Output the [X, Y] coordinate of the center of the cell containing the given text.  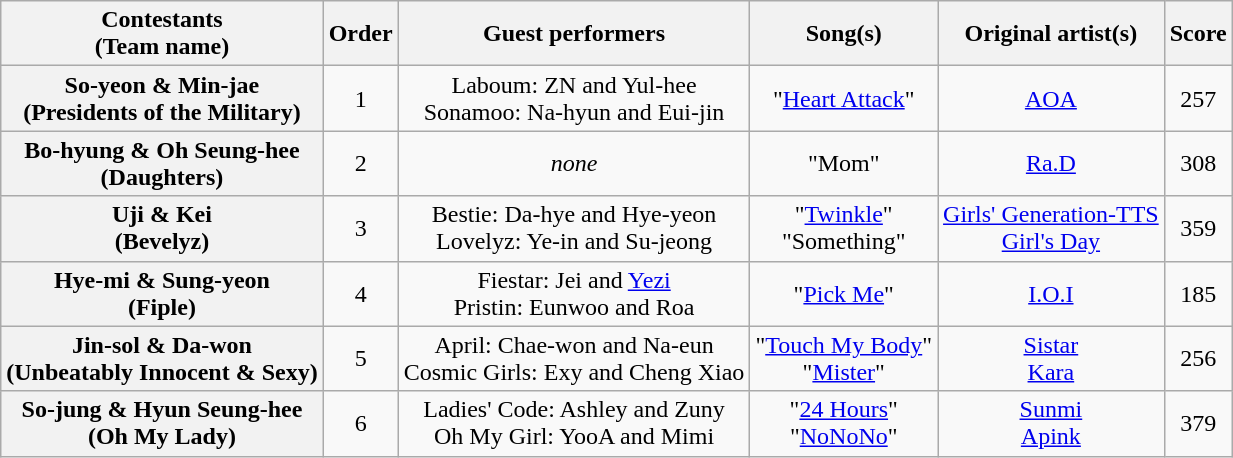
Hye-mi & Sung-yeon(Fiple) [162, 294]
April: Chae-won and Na-eunCosmic Girls: Exy and Cheng Xiao [574, 358]
Score [1198, 34]
"Heart Attack" [844, 98]
256 [1198, 358]
So-jung & Hyun Seung-hee(Oh My Lady) [162, 424]
Fiestar: Jei and YeziPristin: Eunwoo and Roa [574, 294]
"Mom" [844, 164]
"Touch My Body""Mister" [844, 358]
1 [360, 98]
So-yeon & Min-jae(Presidents of the Military) [162, 98]
4 [360, 294]
"24 Hours""NoNoNo" [844, 424]
Girls' Generation-TTSGirl's Day [1052, 228]
359 [1198, 228]
"Pick Me" [844, 294]
Ra.D [1052, 164]
Ladies' Code: Ashley and ZunyOh My Girl: YooA and Mimi [574, 424]
6 [360, 424]
2 [360, 164]
SunmiApink [1052, 424]
SistarKara [1052, 358]
Order [360, 34]
Uji & Kei(Bevelyz) [162, 228]
Contestants(Team name) [162, 34]
5 [360, 358]
308 [1198, 164]
Jin-sol & Da-won(Unbeatably Innocent & Sexy) [162, 358]
Song(s) [844, 34]
3 [360, 228]
none [574, 164]
Guest performers [574, 34]
379 [1198, 424]
Bo-hyung & Oh Seung-hee(Daughters) [162, 164]
I.O.I [1052, 294]
AOA [1052, 98]
Bestie: Da-hye and Hye-yeonLovelyz: Ye-in and Su-jeong [574, 228]
257 [1198, 98]
185 [1198, 294]
Original artist(s) [1052, 34]
"Twinkle""Something" [844, 228]
Laboum: ZN and Yul-heeSonamoo: Na-hyun and Eui-jin [574, 98]
